Return (x, y) of the center of cell containing provided text 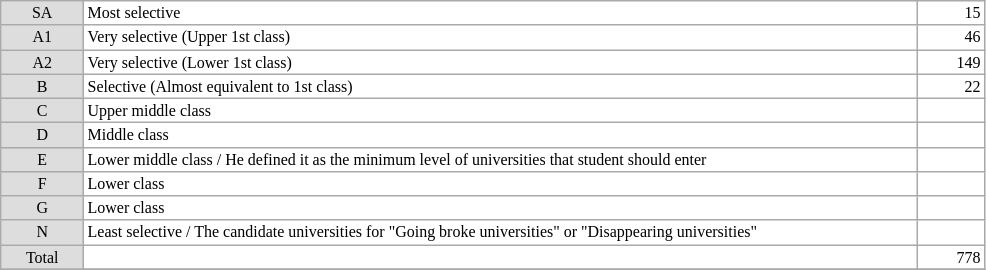
Very selective (Lower 1st class) (500, 62)
Least selective / The candidate universities for "Going broke universities" or "Disappearing universities" (500, 232)
A2 (42, 62)
46 (950, 37)
E (42, 159)
N (42, 232)
G (42, 208)
149 (950, 62)
Most selective (500, 13)
22 (950, 86)
Lower middle class / He defined it as the minimum level of universities that student should enter (500, 159)
F (42, 183)
C (42, 110)
Middle class (500, 135)
Upper middle class (500, 110)
SA (42, 13)
15 (950, 13)
778 (950, 256)
B (42, 86)
Total (42, 256)
Very selective (Upper 1st class) (500, 37)
A1 (42, 37)
D (42, 135)
Selective (Almost equivalent to 1st class) (500, 86)
